Extract the (x, y) coordinate from the center of the cell holding the provided text.  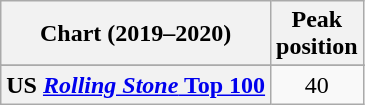
Chart (2019–2020) (136, 34)
Peakposition (317, 34)
US Rolling Stone Top 100 (136, 85)
40 (317, 85)
